Scan for the cell matching the given text and deliver its [x, y] coordinate at center. 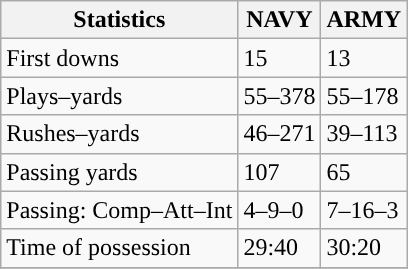
65 [364, 172]
Time of possession [120, 248]
30:20 [364, 248]
Passing: Comp–Att–Int [120, 210]
39–113 [364, 134]
13 [364, 58]
46–271 [280, 134]
107 [280, 172]
ARMY [364, 20]
29:40 [280, 248]
Rushes–yards [120, 134]
NAVY [280, 20]
15 [280, 58]
55–378 [280, 96]
Statistics [120, 20]
Plays–yards [120, 96]
Passing yards [120, 172]
First downs [120, 58]
4–9–0 [280, 210]
55–178 [364, 96]
7–16–3 [364, 210]
